Locate the cell with the specified text and output its (X, Y) center coordinate. 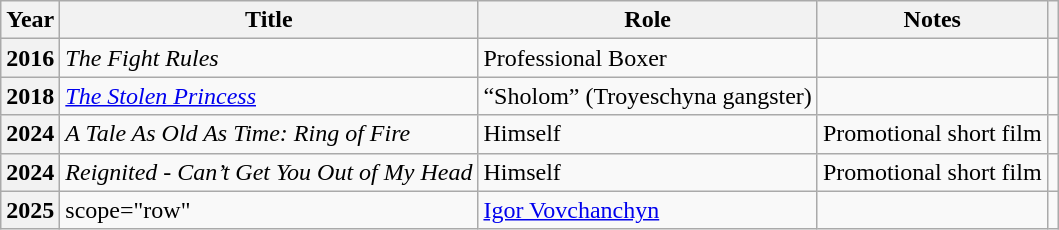
Igor Vovchanchyn (648, 210)
Professional Boxer (648, 58)
Role (648, 20)
Year (30, 20)
2018 (30, 96)
A Tale As Old As Time: Ring of Fire (269, 134)
2025 (30, 210)
“Sholom” (Troyeschyna gangster) (648, 96)
scope="row" (269, 210)
2016 (30, 58)
Reignited - Can’t Get You Out of My Head (269, 172)
The Stolen Princess (269, 96)
The Fight Rules (269, 58)
Notes (932, 20)
Title (269, 20)
